Capture the cell that displays the provided text and extract its [X, Y] central coordinate. 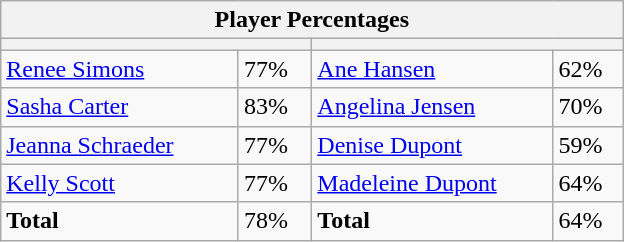
62% [588, 69]
Kelly Scott [120, 183]
Ane Hansen [432, 69]
59% [588, 145]
Jeanna Schraeder [120, 145]
Renee Simons [120, 69]
Sasha Carter [120, 107]
70% [588, 107]
Angelina Jensen [432, 107]
78% [274, 221]
Player Percentages [312, 20]
83% [274, 107]
Denise Dupont [432, 145]
Madeleine Dupont [432, 183]
